Output the (X, Y) coordinate of the center of the cell containing the given text.  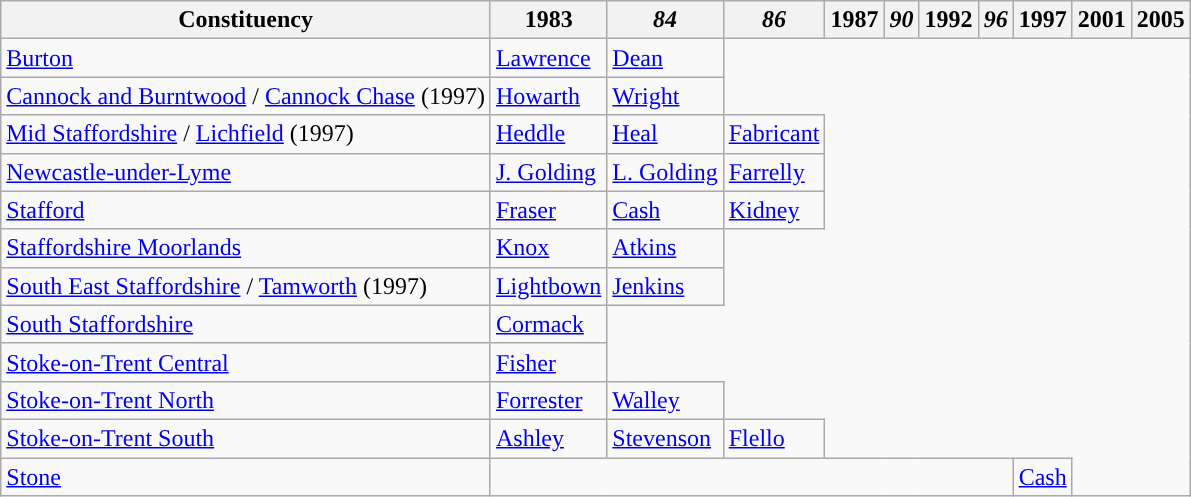
Staffordshire Moorlands (246, 248)
1992 (948, 20)
86 (774, 20)
Flello (774, 438)
Mid Staffordshire / Lichfield (1997) (246, 134)
Stoke-on-Trent North (246, 400)
Lightbown (548, 286)
Stafford (246, 210)
2001 (1102, 20)
Stone (246, 477)
Forrester (548, 400)
South Staffordshire (246, 324)
2005 (1160, 20)
Heddle (548, 134)
84 (665, 20)
South East Staffordshire / Tamworth (1997) (246, 286)
Burton (246, 58)
Fabricant (774, 134)
Lawrence (548, 58)
Ashley (548, 438)
Knox (548, 248)
Atkins (665, 248)
Fisher (548, 362)
Newcastle-under-Lyme (246, 172)
Jenkins (665, 286)
Cormack (548, 324)
Fraser (548, 210)
Cannock and Burntwood / Cannock Chase (1997) (246, 96)
Stoke-on-Trent Central (246, 362)
J. Golding (548, 172)
1987 (854, 20)
1997 (1042, 20)
Farrelly (774, 172)
Constituency (246, 20)
96 (996, 20)
Stoke-on-Trent South (246, 438)
Heal (665, 134)
Howarth (548, 96)
Stevenson (665, 438)
Wright (665, 96)
90 (902, 20)
Dean (665, 58)
Walley (665, 400)
Kidney (774, 210)
L. Golding (665, 172)
1983 (548, 20)
